Pinpoint the cell where the given text exists, returning its (x, y) midpoint coordinate. 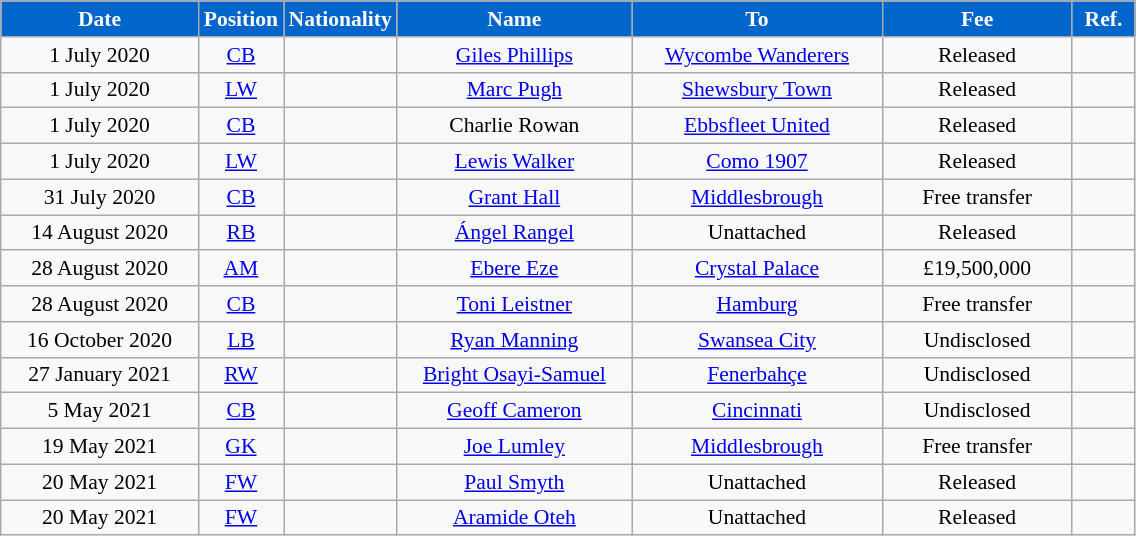
RB (240, 233)
Ref. (1104, 19)
£19,500,000 (977, 269)
RW (240, 375)
LB (240, 340)
5 May 2021 (100, 411)
Lewis Walker (514, 162)
16 October 2020 (100, 340)
31 July 2020 (100, 197)
Hamburg (757, 304)
GK (240, 447)
Wycombe Wanderers (757, 55)
Ryan Manning (514, 340)
Ebbsfleet United (757, 126)
19 May 2021 (100, 447)
Aramide Oteh (514, 518)
Position (240, 19)
Ebere Eze (514, 269)
Geoff Cameron (514, 411)
Swansea City (757, 340)
Joe Lumley (514, 447)
Date (100, 19)
Crystal Palace (757, 269)
Shewsbury Town (757, 90)
Toni Leistner (514, 304)
To (757, 19)
Name (514, 19)
14 August 2020 (100, 233)
Ángel Rangel (514, 233)
Nationality (340, 19)
Marc Pugh (514, 90)
Como 1907 (757, 162)
Fee (977, 19)
Grant Hall (514, 197)
AM (240, 269)
Fenerbahçe (757, 375)
Giles Phillips (514, 55)
Cincinnati (757, 411)
Paul Smyth (514, 482)
27 January 2021 (100, 375)
Bright Osayi-Samuel (514, 375)
Charlie Rowan (514, 126)
